Return (x, y) of the center of cell containing provided text 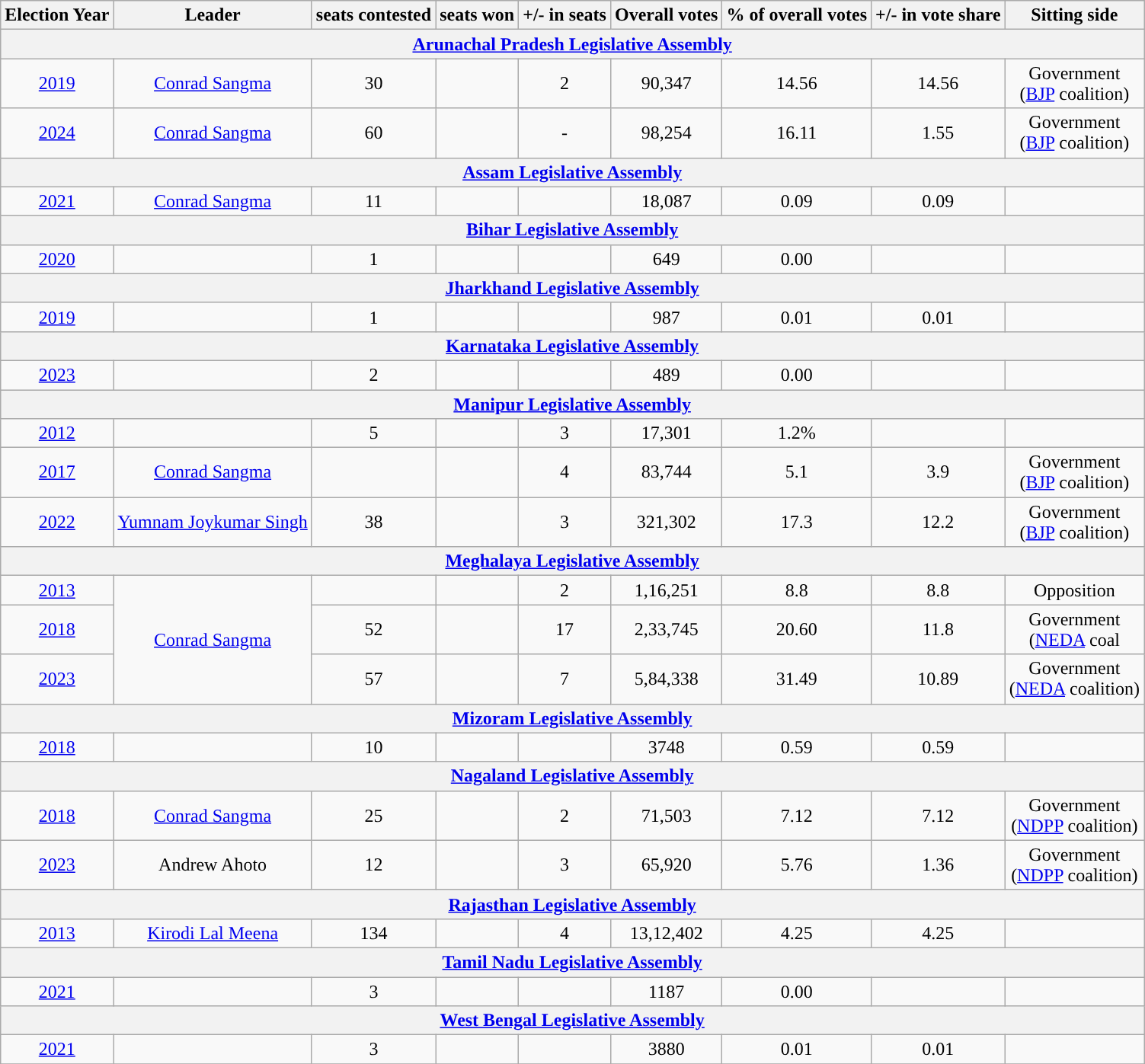
West Bengal Legislative Assembly (573, 1021)
17,301 (666, 433)
Nagaland Legislative Assembly (573, 776)
Andrew Ahoto (213, 865)
Leader (213, 15)
+/- in seats (565, 15)
3748 (666, 747)
52 (373, 629)
1.36 (939, 865)
71,503 (666, 815)
1.2% (797, 433)
18,087 (666, 201)
2020 (57, 259)
1187 (666, 991)
5.1 (797, 472)
90,347 (666, 84)
10.89 (939, 679)
1.55 (939, 133)
2012 (57, 433)
2017 (57, 472)
Government(NEDA coal (1074, 629)
% of overall votes (797, 15)
Rajasthan Legislative Assembly (573, 904)
2022 (57, 522)
5.76 (797, 865)
Yumnam Joykumar Singh (213, 522)
38 (373, 522)
Election Year (57, 15)
57 (373, 679)
Overall votes (666, 15)
Sitting side (1074, 15)
17 (565, 629)
98,254 (666, 133)
12.2 (939, 522)
Tamil Nadu Legislative Assembly (573, 962)
10 (373, 747)
11 (373, 201)
13,12,402 (666, 933)
321,302 (666, 522)
3.9 (939, 472)
25 (373, 815)
Government(NEDA coalition) (1074, 679)
- (565, 133)
987 (666, 317)
1,16,251 (666, 590)
134 (373, 933)
Karnataka Legislative Assembly (573, 346)
Mizoram Legislative Assembly (573, 718)
Bihar Legislative Assembly (573, 230)
2,33,745 (666, 629)
11.8 (939, 629)
Manipur Legislative Assembly (573, 404)
30 (373, 84)
65,920 (666, 865)
20.60 (797, 629)
17.3 (797, 522)
Opposition (1074, 590)
Jharkhand Legislative Assembly (573, 288)
3880 (666, 1050)
Meghalaya Legislative Assembly (573, 561)
12 (373, 865)
83,744 (666, 472)
31.49 (797, 679)
60 (373, 133)
Assam Legislative Assembly (573, 172)
649 (666, 259)
5,84,338 (666, 679)
2024 (57, 133)
Kirodi Lal Meena (213, 933)
5 (373, 433)
seats contested (373, 15)
489 (666, 375)
seats won (477, 15)
7 (565, 679)
16.11 (797, 133)
+/- in vote share (939, 15)
Arunachal Pradesh Legislative Assembly (573, 44)
